From the cell containing the given text, extract its center point as (X, Y) coordinate. 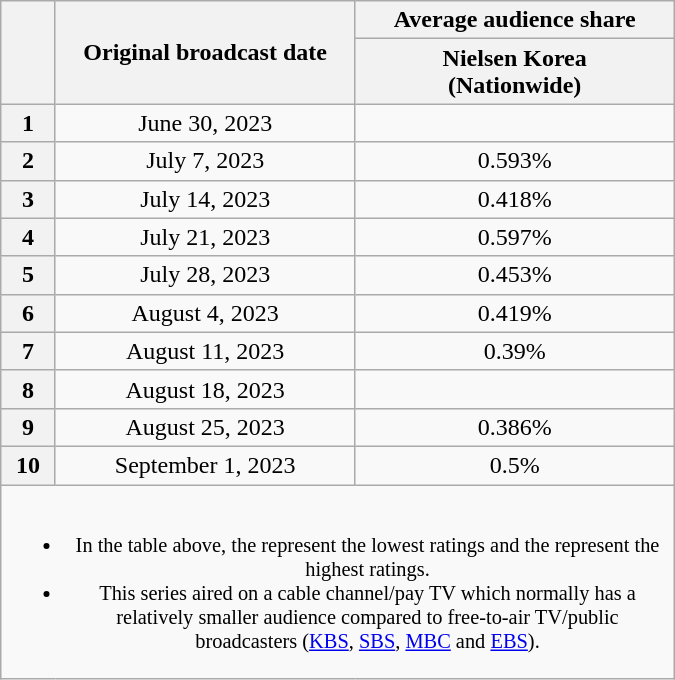
Original broadcast date (205, 52)
July 28, 2023 (205, 275)
8 (28, 389)
0.597% (514, 237)
0.386% (514, 427)
5 (28, 275)
July 14, 2023 (205, 199)
10 (28, 465)
Nielsen Korea(Nationwide) (514, 72)
4 (28, 237)
1 (28, 123)
August 11, 2023 (205, 351)
7 (28, 351)
0.39% (514, 351)
2 (28, 161)
0.5% (514, 465)
September 1, 2023 (205, 465)
August 18, 2023 (205, 389)
3 (28, 199)
July 7, 2023 (205, 161)
0.419% (514, 313)
June 30, 2023 (205, 123)
July 21, 2023 (205, 237)
August 25, 2023 (205, 427)
0.418% (514, 199)
9 (28, 427)
Average audience share (514, 20)
6 (28, 313)
0.593% (514, 161)
August 4, 2023 (205, 313)
0.453% (514, 275)
